From the cell containing the given text, extract its center point as [X, Y] coordinate. 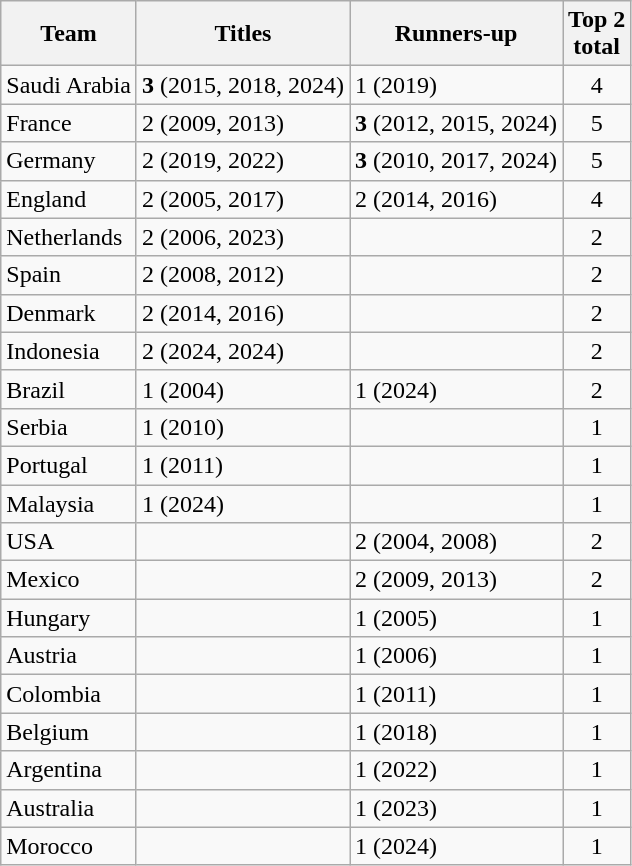
England [69, 199]
Saudi Arabia [69, 85]
Malaysia [69, 503]
2 (2019, 2022) [242, 161]
Indonesia [69, 351]
2 (2024, 2024) [242, 351]
2 (2005, 2017) [242, 199]
1 (2022) [456, 770]
2 (2008, 2012) [242, 275]
USA [69, 542]
Mexico [69, 580]
3 (2012, 2015, 2024) [456, 123]
Hungary [69, 618]
Titles [242, 34]
Morocco [69, 846]
Portugal [69, 465]
Team [69, 34]
Austria [69, 656]
Argentina [69, 770]
1 (2006) [456, 656]
1 (2004) [242, 389]
Denmark [69, 313]
France [69, 123]
1 (2023) [456, 808]
3 (2010, 2017, 2024) [456, 161]
3 (2015, 2018, 2024) [242, 85]
2 (2006, 2023) [242, 237]
Brazil [69, 389]
1 (2010) [242, 427]
Germany [69, 161]
Belgium [69, 732]
Australia [69, 808]
1 (2018) [456, 732]
1 (2005) [456, 618]
Colombia [69, 694]
Top 2 total [597, 34]
Spain [69, 275]
Serbia [69, 427]
2 (2004, 2008) [456, 542]
1 (2019) [456, 85]
Runners-up [456, 34]
Netherlands [69, 237]
